Scan for the cell matching the given text and deliver its (X, Y) coordinate at center. 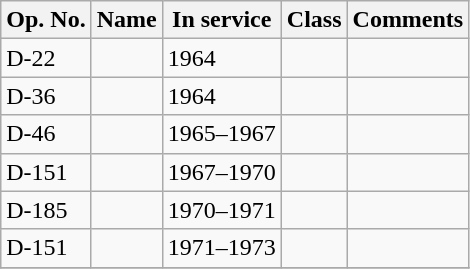
D-185 (46, 210)
1967–1970 (222, 172)
1970–1971 (222, 210)
Comments (408, 20)
Class (314, 20)
D-22 (46, 58)
1971–1973 (222, 248)
1965–1967 (222, 134)
In service (222, 20)
D-46 (46, 134)
D-36 (46, 96)
Op. No. (46, 20)
Name (126, 20)
